Determine the [x, y] coordinate at the center of the cell enclosing the given text.  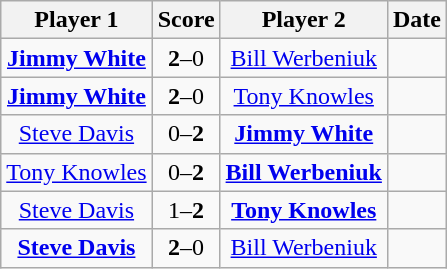
Player 2 [304, 20]
1–2 [186, 210]
Date [416, 20]
Score [186, 20]
Player 1 [76, 20]
